Provide the [X, Y] coordinate of the cell's center where the given text is located.  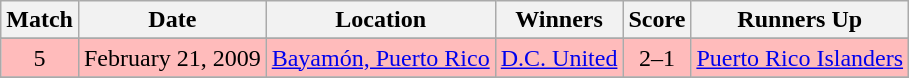
Bayamón, Puerto Rico [380, 58]
Date [172, 20]
5 [40, 58]
2–1 [657, 58]
D.C. United [559, 58]
Winners [559, 20]
February 21, 2009 [172, 58]
Runners Up [800, 20]
Location [380, 20]
Match [40, 20]
Score [657, 20]
Puerto Rico Islanders [800, 58]
